Return [x, y] of the center of cell containing provided text 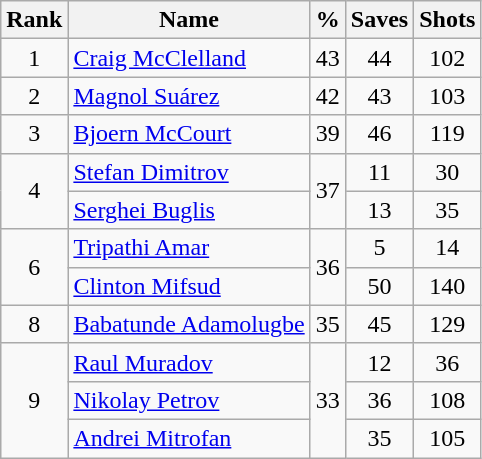
Andrei Mitrofan [189, 438]
105 [448, 438]
Craig McClelland [189, 58]
1 [34, 58]
Clinton Mifsud [189, 286]
30 [448, 172]
6 [34, 267]
Magnol Suárez [189, 96]
44 [379, 58]
3 [34, 134]
39 [328, 134]
Raul Muradov [189, 362]
Stefan Dimitrov [189, 172]
Bjoern McCourt [189, 134]
11 [379, 172]
46 [379, 134]
129 [448, 324]
2 [34, 96]
% [328, 20]
33 [328, 400]
Serghei Buglis [189, 210]
14 [448, 248]
Name [189, 20]
Shots [448, 20]
45 [379, 324]
5 [379, 248]
102 [448, 58]
Babatunde Adamolugbe [189, 324]
Nikolay Petrov [189, 400]
Tripathi Amar [189, 248]
Saves [379, 20]
119 [448, 134]
140 [448, 286]
4 [34, 191]
8 [34, 324]
Rank [34, 20]
103 [448, 96]
9 [34, 400]
12 [379, 362]
13 [379, 210]
42 [328, 96]
108 [448, 400]
37 [328, 191]
50 [379, 286]
